Capture the cell that displays the provided text and extract its (X, Y) central coordinate. 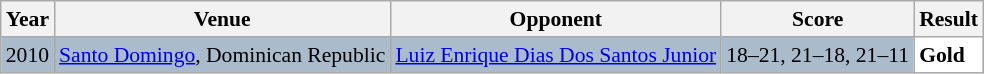
Year (28, 19)
2010 (28, 55)
Venue (222, 19)
Opponent (556, 19)
Result (948, 19)
18–21, 21–18, 21–11 (818, 55)
Santo Domingo, Dominican Republic (222, 55)
Luiz Enrique Dias Dos Santos Junior (556, 55)
Score (818, 19)
Gold (948, 55)
